Return [x, y] of the center of cell containing provided text 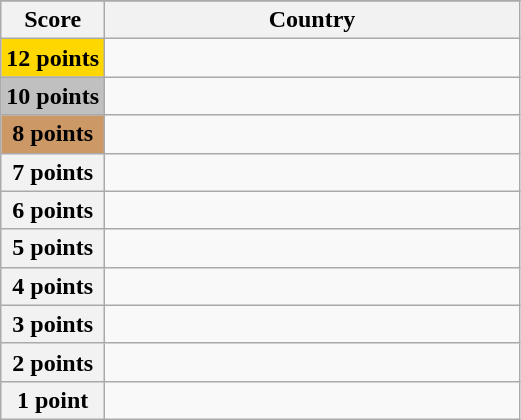
1 point [53, 400]
Score [53, 20]
7 points [53, 172]
2 points [53, 362]
8 points [53, 134]
5 points [53, 248]
12 points [53, 58]
4 points [53, 286]
3 points [53, 324]
Country [312, 20]
10 points [53, 96]
6 points [53, 210]
